Identify which cell holds the provided text, then report its [X, Y] central coordinate. 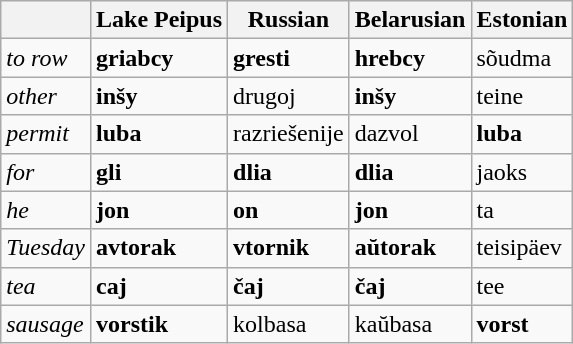
griabcy [158, 58]
Estonian [522, 20]
on [289, 210]
vorstik [158, 324]
sõudma [522, 58]
jaoks [522, 172]
ta [522, 210]
he [46, 210]
teisipäev [522, 248]
tea [46, 286]
Belarusian [410, 20]
teine [522, 96]
razriešenije [289, 134]
hrebcy [410, 58]
Russian [289, 20]
gli [158, 172]
vorst [522, 324]
to row [46, 58]
tee [522, 286]
drugoj [289, 96]
Tuesday [46, 248]
permit [46, 134]
caj [158, 286]
other [46, 96]
kaŭbasa [410, 324]
dazvol [410, 134]
sausage [46, 324]
avtorak [158, 248]
kolbasa [289, 324]
Lake Peipus [158, 20]
for [46, 172]
vtornik [289, 248]
aŭtorak [410, 248]
gresti [289, 58]
